Search for the cell housing the specified text and yield its [X, Y] center coordinate. 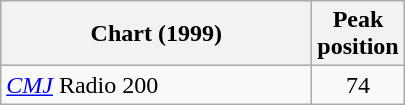
Peakposition [358, 34]
CMJ Radio 200 [156, 85]
74 [358, 85]
Chart (1999) [156, 34]
